Detect which cell encompasses the target text, then output its [x, y] center coordinate. 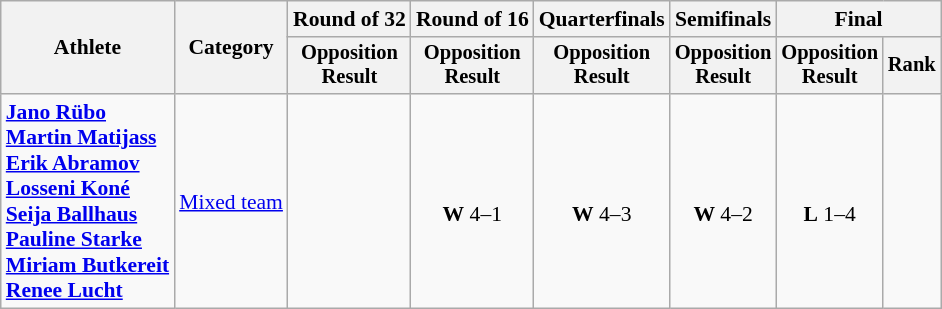
Athlete [88, 48]
L 1–4 [830, 201]
W 4–2 [724, 201]
Round of 16 [472, 19]
W 4–3 [602, 201]
Jano RüboMartin MatijassErik AbramovLosseni KonéSeija BallhausPauline StarkeMiriam ButkereitRenee Lucht [88, 201]
Mixed team [231, 201]
W 4–1 [472, 201]
Final [858, 19]
Category [231, 48]
Semifinals [724, 19]
Quarterfinals [602, 19]
Rank [912, 66]
Round of 32 [350, 19]
